Capture the cell that displays the provided text and extract its [X, Y] central coordinate. 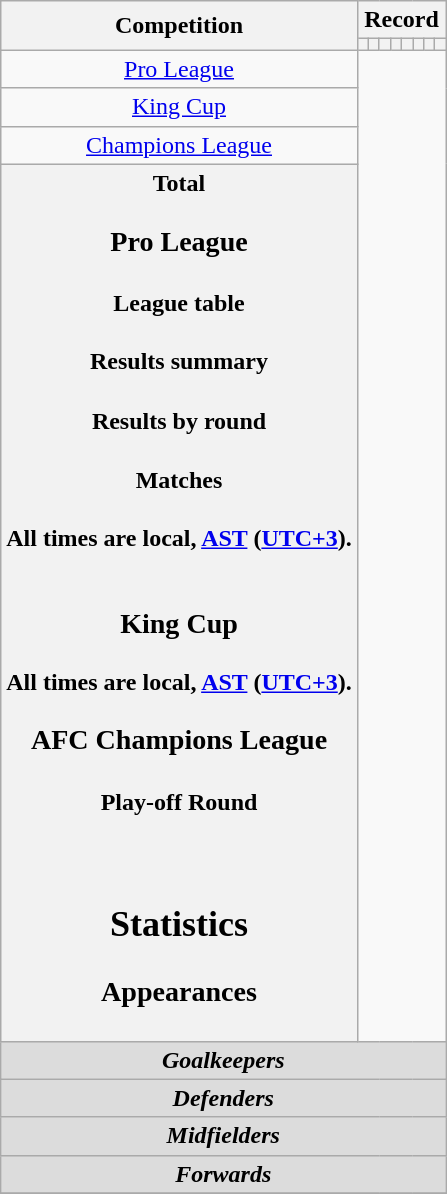
Midfielders [224, 1136]
Pro League [180, 69]
King Cup [180, 107]
Competition [180, 26]
Record [401, 20]
Goalkeepers [224, 1060]
Forwards [224, 1174]
Champions League [180, 145]
Defenders [224, 1098]
